Extract the [X, Y] coordinate from the center of the cell holding the provided text.  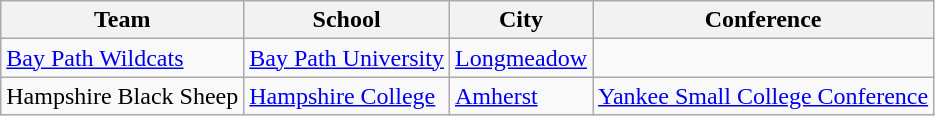
Hampshire College [347, 96]
Conference [762, 20]
Team [122, 20]
Amherst [520, 96]
City [520, 20]
Bay Path Wildcats [122, 58]
Bay Path University [347, 58]
School [347, 20]
Longmeadow [520, 58]
Yankee Small College Conference [762, 96]
Hampshire Black Sheep [122, 96]
